Search for the cell housing the specified text and yield its [x, y] center coordinate. 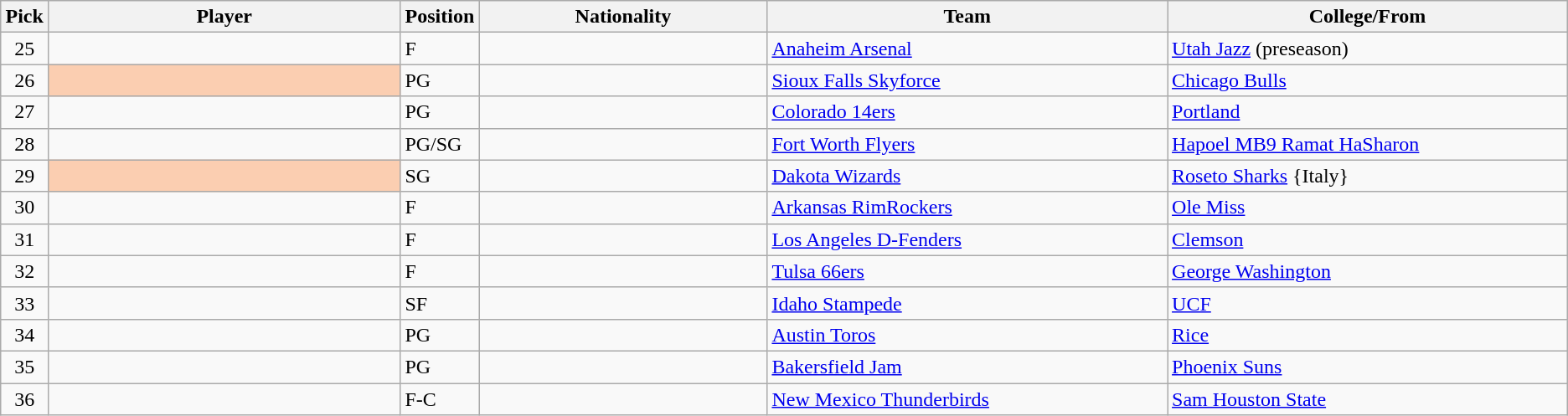
Anaheim Arsenal [967, 49]
SG [440, 176]
PG/SG [440, 144]
Phoenix Suns [1368, 367]
SF [440, 303]
Position [440, 17]
Ole Miss [1368, 208]
Portland [1368, 112]
Team [967, 17]
Clemson [1368, 239]
Los Angeles D-Fenders [967, 239]
College/From [1368, 17]
Tulsa 66ers [967, 271]
Sioux Falls Skyforce [967, 80]
30 [25, 208]
Nationality [623, 17]
31 [25, 239]
Colorado 14ers [967, 112]
25 [25, 49]
36 [25, 399]
Utah Jazz (preseason) [1368, 49]
34 [25, 335]
27 [25, 112]
George Washington [1368, 271]
Austin Toros [967, 335]
26 [25, 80]
Hapoel MB9 Ramat HaSharon [1368, 144]
Sam Houston State [1368, 399]
Player [224, 17]
F-C [440, 399]
Fort Worth Flyers [967, 144]
Roseto Sharks {Italy} [1368, 176]
Rice [1368, 335]
New Mexico Thunderbirds [967, 399]
Dakota Wizards [967, 176]
32 [25, 271]
UCF [1368, 303]
28 [25, 144]
Chicago Bulls [1368, 80]
29 [25, 176]
Arkansas RimRockers [967, 208]
Idaho Stampede [967, 303]
Bakersfield Jam [967, 367]
33 [25, 303]
Pick [25, 17]
35 [25, 367]
